Extract the [x, y] coordinate from the center of the cell holding the provided text.  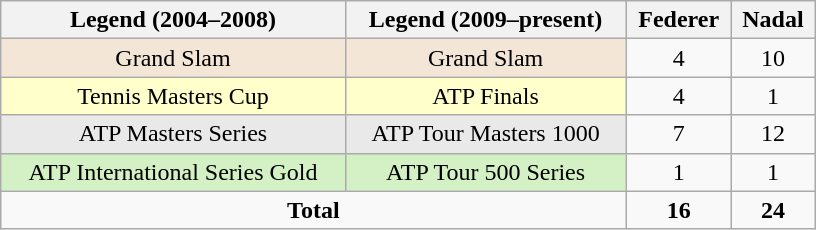
12 [772, 134]
ATP Tour 500 Series [486, 172]
16 [678, 210]
Federer [678, 20]
ATP Masters Series [173, 134]
7 [678, 134]
10 [772, 58]
ATP Tour Masters 1000 [486, 134]
ATP Finals [486, 96]
Total [314, 210]
Legend (2004–2008) [173, 20]
Legend (2009–present) [486, 20]
ATP International Series Gold [173, 172]
24 [772, 210]
Tennis Masters Cup [173, 96]
Nadal [772, 20]
